Determine the (X, Y) coordinate at the center of the cell enclosing the given text.  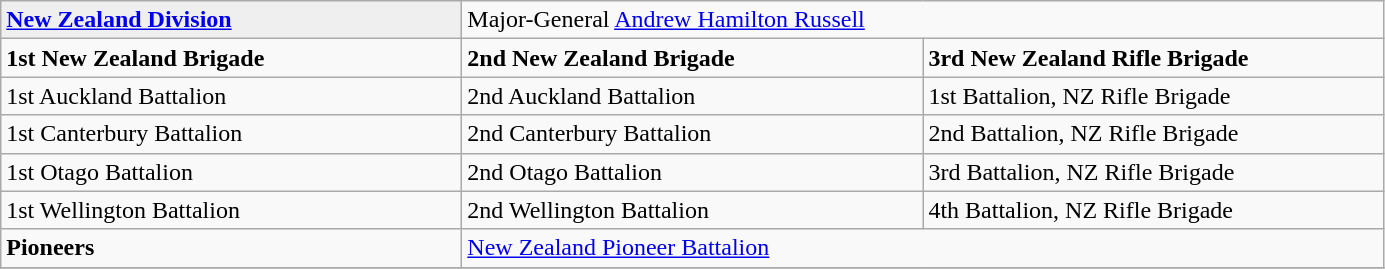
2nd Canterbury Battalion (692, 134)
1st Auckland Battalion (232, 96)
1st Canterbury Battalion (232, 134)
2nd Auckland Battalion (692, 96)
Major-General Andrew Hamilton Russell (923, 20)
New Zealand Pioneer Battalion (923, 248)
2nd Battalion, NZ Rifle Brigade (1154, 134)
New Zealand Division (232, 20)
2nd New Zealand Brigade (692, 58)
1st Otago Battalion (232, 172)
1st New Zealand Brigade (232, 58)
1st Wellington Battalion (232, 210)
Pioneers (232, 248)
3rd New Zealand Rifle Brigade (1154, 58)
2nd Wellington Battalion (692, 210)
1st Battalion, NZ Rifle Brigade (1154, 96)
2nd Otago Battalion (692, 172)
4th Battalion, NZ Rifle Brigade (1154, 210)
3rd Battalion, NZ Rifle Brigade (1154, 172)
